Capture the cell that displays the provided text and extract its (x, y) central coordinate. 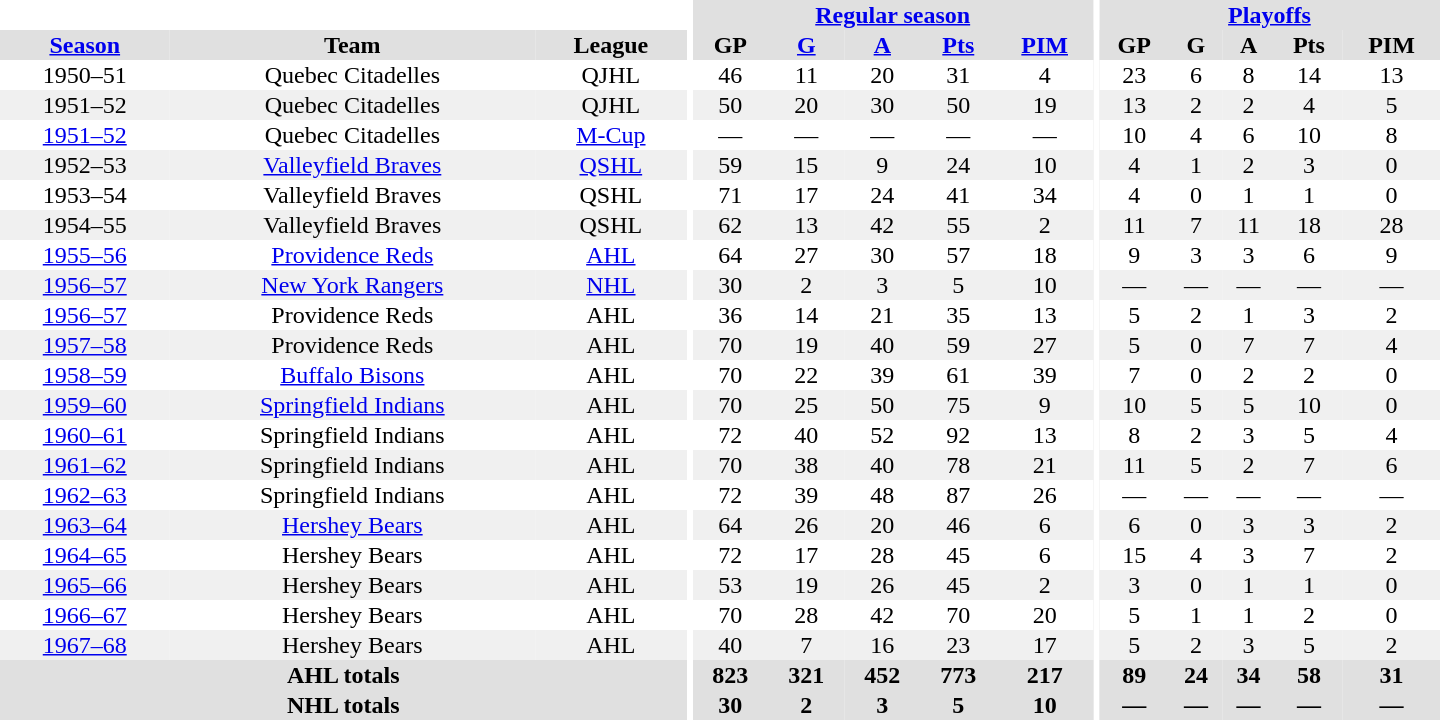
321 (806, 675)
16 (882, 645)
1963–64 (85, 525)
1962–63 (85, 495)
78 (958, 465)
22 (806, 375)
53 (730, 585)
Buffalo Bisons (353, 375)
452 (882, 675)
1966–67 (85, 615)
41 (958, 195)
1950–51 (85, 75)
217 (1044, 675)
1952–53 (85, 165)
NHL totals (344, 705)
1960–61 (85, 435)
35 (958, 315)
1957–58 (85, 345)
773 (958, 675)
87 (958, 495)
1965–66 (85, 585)
71 (730, 195)
1964–65 (85, 555)
New York Rangers (353, 285)
25 (806, 405)
League (610, 45)
58 (1309, 675)
48 (882, 495)
52 (882, 435)
1954–55 (85, 225)
Regular season (892, 15)
AHL totals (344, 675)
75 (958, 405)
NHL (610, 285)
38 (806, 465)
62 (730, 225)
1953–54 (85, 195)
1967–68 (85, 645)
36 (730, 315)
55 (958, 225)
Season (85, 45)
Playoffs (1270, 15)
57 (958, 255)
1958–59 (85, 375)
61 (958, 375)
1959–60 (85, 405)
1955–56 (85, 255)
1961–62 (85, 465)
823 (730, 675)
M-Cup (610, 135)
92 (958, 435)
89 (1134, 675)
Team (353, 45)
